Determine the [X, Y] coordinate at the center of the cell enclosing the given text.  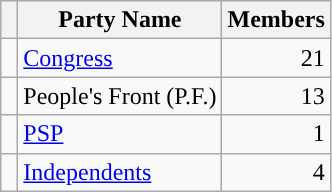
Congress [120, 58]
Party Name [120, 20]
1 [276, 134]
4 [276, 172]
Independents [120, 172]
13 [276, 96]
PSP [120, 134]
People's Front (P.F.) [120, 96]
Members [276, 20]
21 [276, 58]
